From the cell containing the given text, extract its center point as (x, y) coordinate. 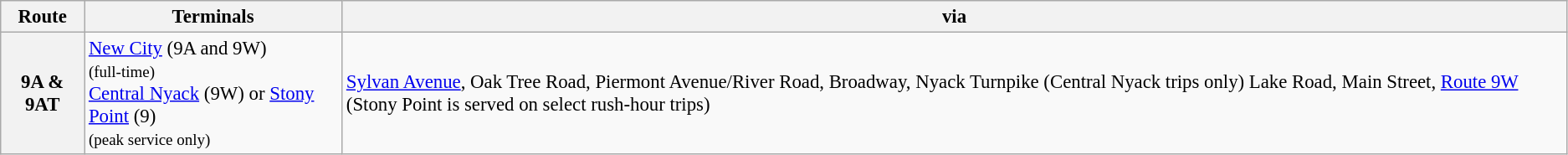
9A & 9AT (43, 94)
New City (9A and 9W)(full-time)Central Nyack (9W) or Stony Point (9)(peak service only) (213, 94)
Route (43, 17)
via (955, 17)
Terminals (213, 17)
